Return (X, Y) of the center of cell containing provided text 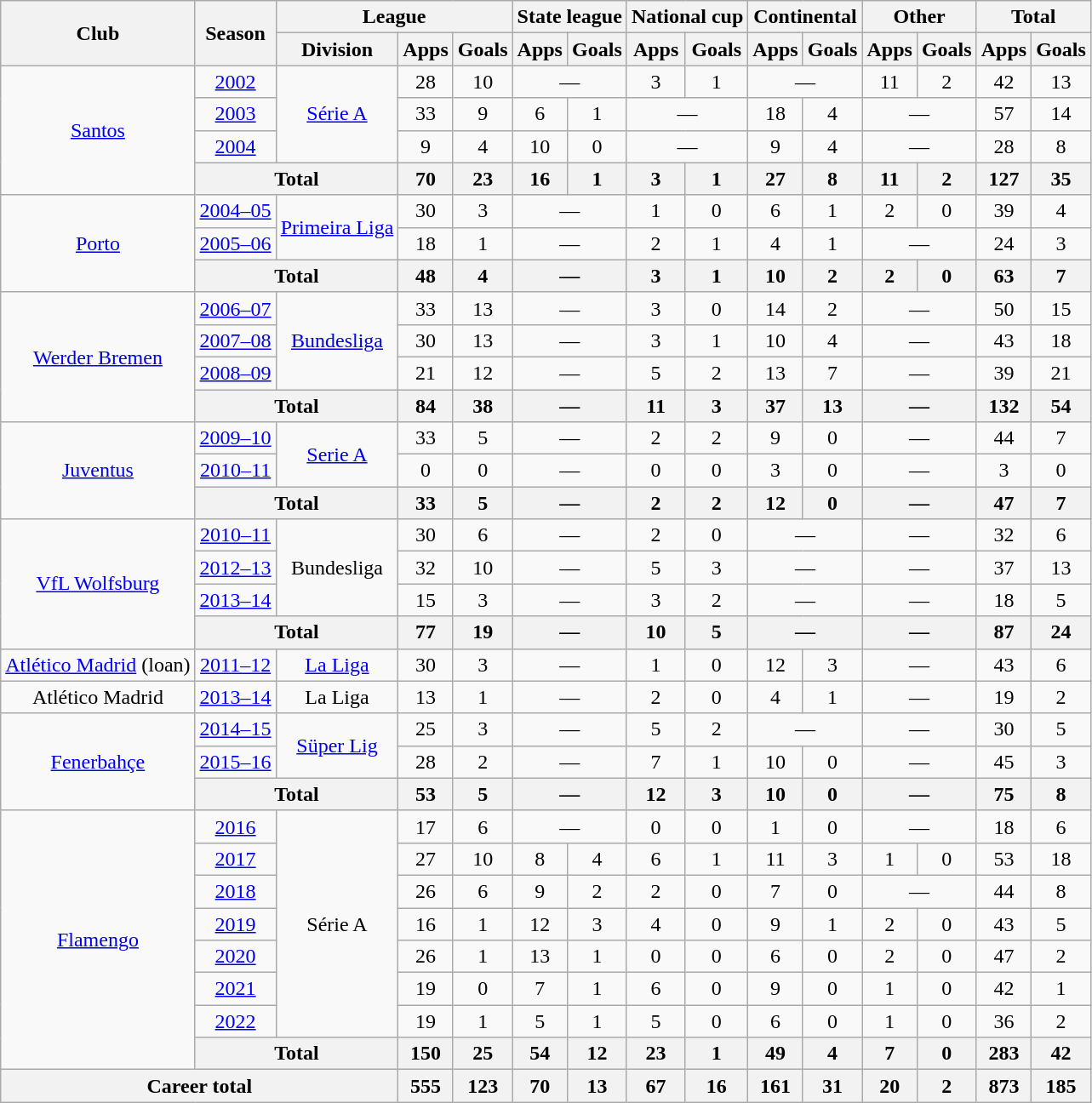
2003 (235, 114)
2019 (235, 923)
31 (832, 1086)
Atlético Madrid (98, 697)
Season (235, 33)
2004 (235, 146)
2014–15 (235, 729)
VfL Wolfsburg (98, 584)
2009–10 (235, 438)
2015–16 (235, 762)
Juventus (98, 471)
57 (1003, 114)
49 (775, 1054)
Division (337, 49)
555 (426, 1086)
National cup (687, 17)
132 (1003, 406)
2022 (235, 1021)
45 (1003, 762)
2017 (235, 859)
2005–06 (235, 243)
20 (889, 1086)
2018 (235, 891)
283 (1003, 1054)
2020 (235, 957)
Continental (805, 17)
50 (1003, 308)
84 (426, 406)
Porto (98, 243)
Other (919, 17)
Serie A (337, 454)
Santos (98, 130)
Primeira Liga (337, 227)
League (394, 17)
63 (1003, 276)
75 (1003, 794)
35 (1061, 179)
Career total (199, 1086)
48 (426, 276)
873 (1003, 1086)
State league (569, 17)
17 (426, 826)
Club (98, 33)
127 (1003, 179)
38 (483, 406)
2011–12 (235, 665)
Flamengo (98, 940)
Süper Lig (337, 746)
161 (775, 1086)
2012–13 (235, 568)
87 (1003, 632)
2021 (235, 989)
67 (655, 1086)
2002 (235, 82)
77 (426, 632)
2007–08 (235, 340)
Fenerbahçe (98, 762)
2006–07 (235, 308)
2008–09 (235, 373)
Atlético Madrid (loan) (98, 665)
185 (1061, 1086)
Werder Bremen (98, 357)
36 (1003, 1021)
123 (483, 1086)
2004–05 (235, 211)
150 (426, 1054)
2016 (235, 826)
